Output the (X, Y) coordinate of the center of the cell containing the given text.  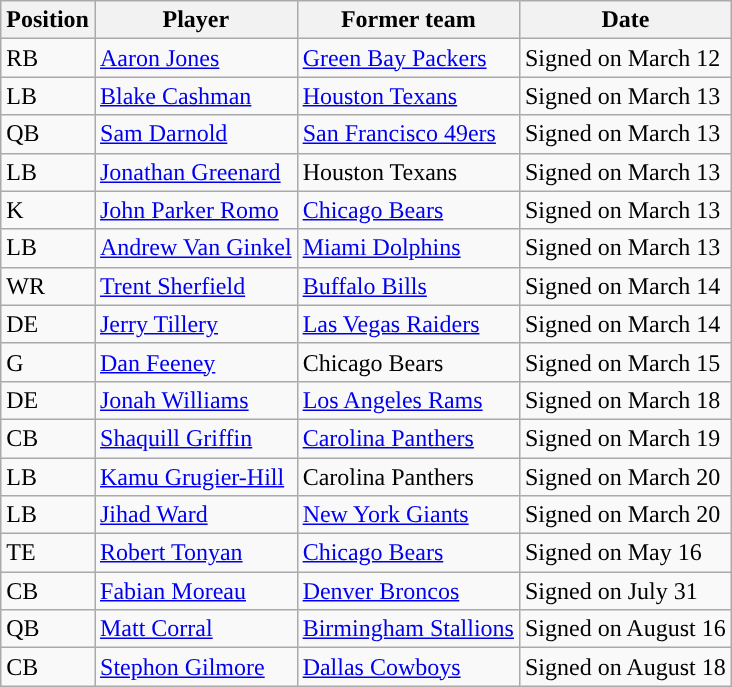
Fabian Moreau (196, 591)
Shaquill Griffin (196, 438)
John Parker Romo (196, 210)
Denver Broncos (408, 591)
Signed on March 12 (625, 58)
Signed on August 16 (625, 629)
Los Angeles Rams (408, 400)
G (48, 362)
WR (48, 286)
Date (625, 20)
Signed on March 18 (625, 400)
Sam Darnold (196, 134)
Birmingham Stallions (408, 629)
Position (48, 20)
Signed on March 15 (625, 362)
Jonathan Greenard (196, 172)
Matt Corral (196, 629)
San Francisco 49ers (408, 134)
Dan Feeney (196, 362)
Robert Tonyan (196, 553)
Player (196, 20)
Jihad Ward (196, 515)
Miami Dolphins (408, 248)
RB (48, 58)
Andrew Van Ginkel (196, 248)
Signed on March 19 (625, 438)
Former team (408, 20)
TE (48, 553)
Dallas Cowboys (408, 667)
Aaron Jones (196, 58)
Green Bay Packers (408, 58)
Las Vegas Raiders (408, 324)
Jonah Williams (196, 400)
Signed on August 18 (625, 667)
Signed on May 16 (625, 553)
New York Giants (408, 515)
Buffalo Bills (408, 286)
Kamu Grugier-Hill (196, 477)
Jerry Tillery (196, 324)
K (48, 210)
Trent Sherfield (196, 286)
Blake Cashman (196, 96)
Signed on July 31 (625, 591)
Stephon Gilmore (196, 667)
